Detect which cell encompasses the target text, then output its (x, y) center coordinate. 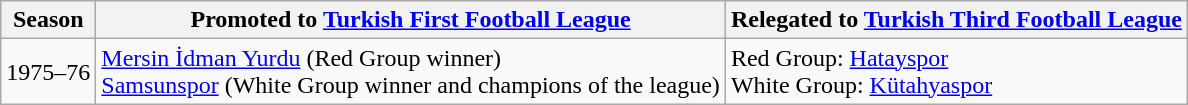
Mersin İdman Yurdu (Red Group winner)Samsunspor (White Group winner and champions of the league) (411, 72)
Red Group: HataysporWhite Group: Kütahyaspor (956, 72)
1975–76 (48, 72)
Relegated to Turkish Third Football League (956, 20)
Promoted to Turkish First Football League (411, 20)
Season (48, 20)
